Locate the cell with the specified text and output its [X, Y] center coordinate. 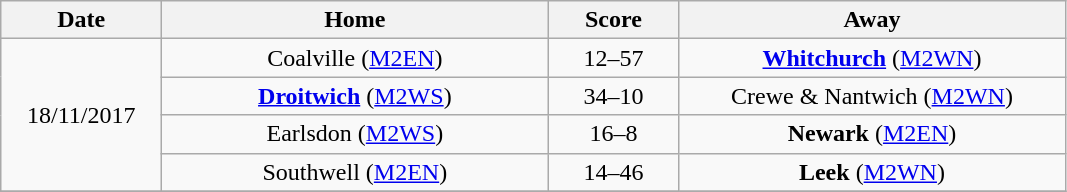
Coalville (M2EN) [355, 58]
34–10 [614, 96]
Away [872, 20]
Score [614, 20]
Earlsdon (M2WS) [355, 134]
Whitchurch (M2WN) [872, 58]
Newark (M2EN) [872, 134]
12–57 [614, 58]
Droitwich (M2WS) [355, 96]
Date [82, 20]
18/11/2017 [82, 115]
16–8 [614, 134]
14–46 [614, 172]
Southwell (M2EN) [355, 172]
Home [355, 20]
Crewe & Nantwich (M2WN) [872, 96]
Leek (M2WN) [872, 172]
